Capture the cell that displays the provided text and extract its (X, Y) central coordinate. 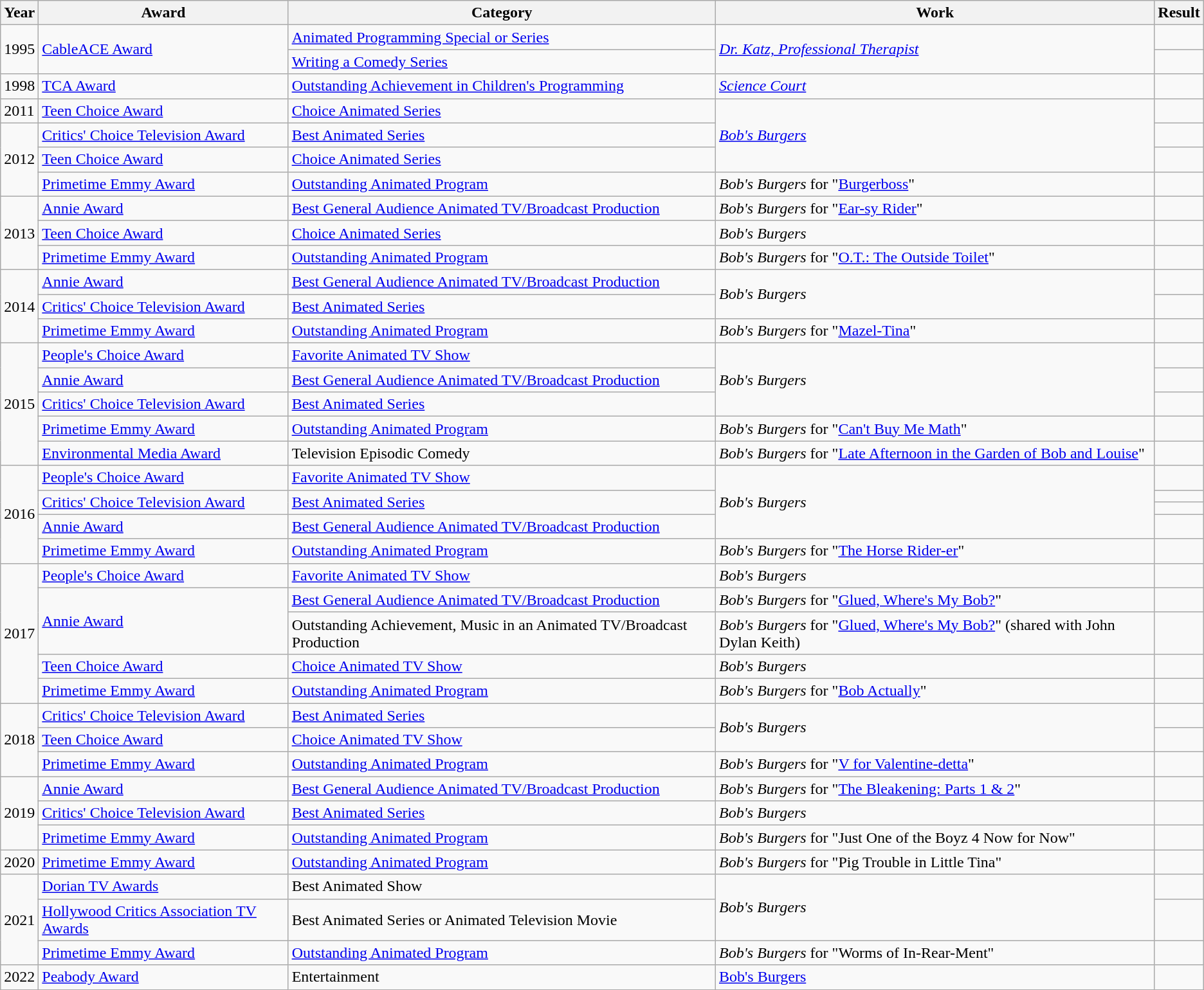
Writing a Comedy Series (502, 62)
Bob's Burgers for "Glued, Where's My Bob?" (shared with John Dylan Keith) (935, 633)
Best Animated Show (502, 887)
2013 (19, 233)
Bob's Burgers for "Glued, Where's My Bob?" (935, 600)
2015 (19, 404)
Bob's Burgers for "V for Valentine-detta" (935, 764)
Outstanding Achievement, Music in an Animated TV/Broadcast Production (502, 633)
2018 (19, 740)
Bob's Burgers for "Ear-sy Rider" (935, 208)
TCA Award (163, 86)
Bob's Burgers for "The Bleakening: Parts 1 & 2" (935, 789)
Bob's Burgers for "O.T.: The Outside Toilet" (935, 257)
2022 (19, 977)
2012 (19, 159)
Bob's Burgers for "Pig Trouble in Little Tina" (935, 862)
Television Episodic Comedy (502, 453)
Category (502, 13)
Bob's Burgers for "Can't Buy Me Math" (935, 429)
Outstanding Achievement in Children's Programming (502, 86)
Science Court (935, 86)
1995 (19, 50)
Bob's Burgers for "Burgerboss" (935, 184)
CableACE Award (163, 50)
Entertainment (502, 977)
2019 (19, 813)
1998 (19, 86)
2014 (19, 306)
Bob's Burgers for "The Horse Rider-er" (935, 551)
Best Animated Series or Animated Television Movie (502, 919)
Peabody Award (163, 977)
2016 (19, 514)
Bob's Burgers for "Late Afternoon in the Garden of Bob and Louise" (935, 453)
Award (163, 13)
Dr. Katz, Professional Therapist (935, 50)
Hollywood Critics Association TV Awards (163, 919)
Bob's Burgers for "Just One of the Boyz 4 Now for Now" (935, 838)
Bob's Burgers for "Bob Actually" (935, 690)
Dorian TV Awards (163, 887)
Animated Programming Special or Series (502, 37)
Work (935, 13)
Bob's Burgers for "Mazel-Tina" (935, 331)
2017 (19, 633)
Year (19, 13)
Bob's Burgers for "Worms of In-Rear-Ment" (935, 953)
2011 (19, 111)
Environmental Media Award (163, 453)
Result (1179, 13)
2020 (19, 862)
2021 (19, 919)
